Provide the [x, y] coordinate of the cell's center where the given text is located.  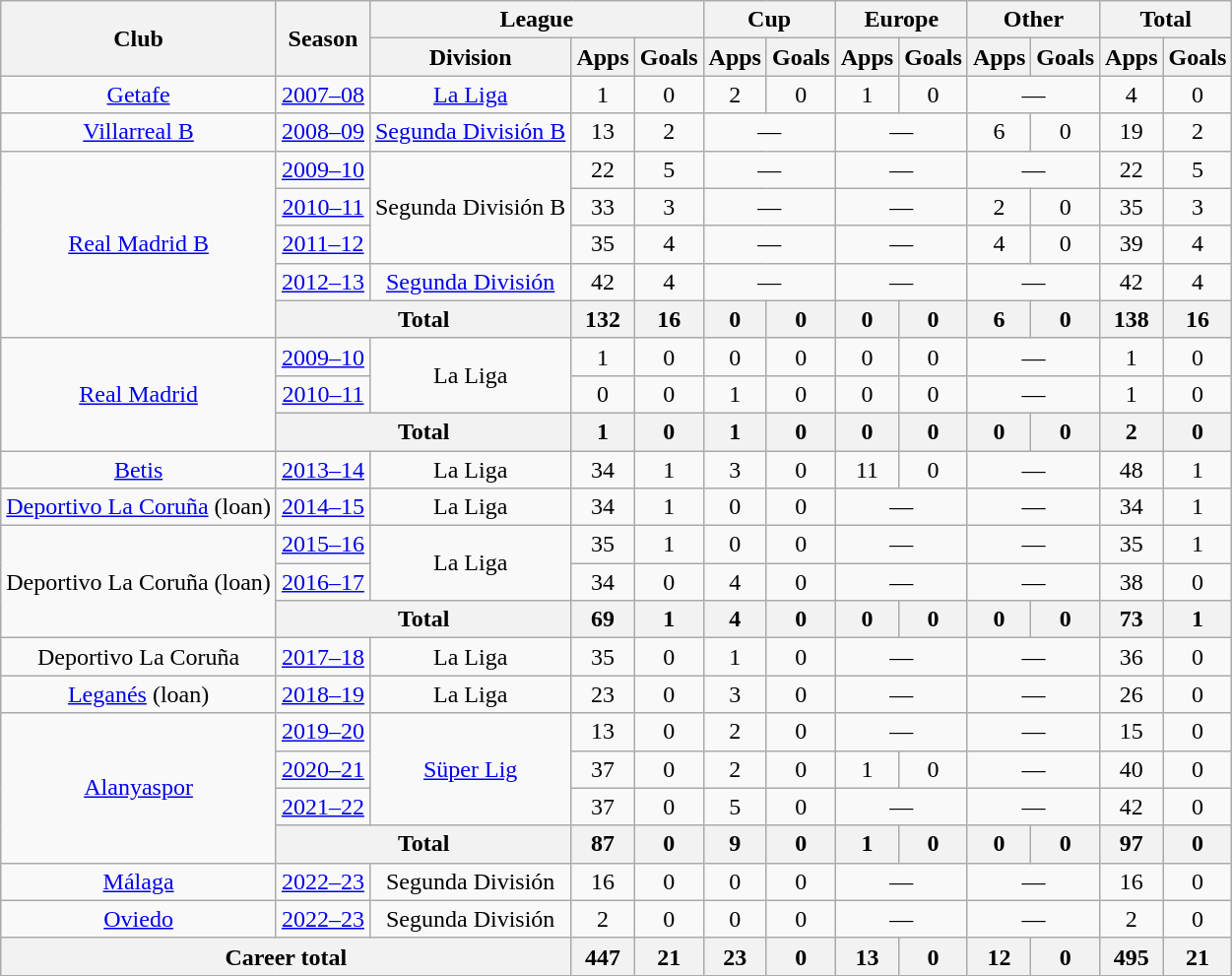
Career total [286, 956]
2007–08 [323, 95]
12 [999, 956]
Deportivo La Coruña [139, 657]
132 [603, 319]
38 [1132, 582]
15 [1132, 732]
2019–20 [323, 732]
Leganés (loan) [139, 694]
87 [603, 844]
Málaga [139, 881]
Alanyaspor [139, 788]
2014–15 [323, 507]
Süper Lig [470, 769]
26 [1132, 694]
447 [603, 956]
19 [1132, 132]
Real Madrid B [139, 244]
Club [139, 38]
11 [867, 470]
495 [1132, 956]
48 [1132, 470]
2017–18 [323, 657]
Getafe [139, 95]
36 [1132, 657]
2020–21 [323, 769]
73 [1132, 619]
Europe [901, 20]
League [536, 20]
Real Madrid [139, 394]
Division [470, 57]
9 [735, 844]
2013–14 [323, 470]
2011–12 [323, 244]
33 [603, 207]
2018–19 [323, 694]
Cup [769, 20]
2021–22 [323, 807]
69 [603, 619]
39 [1132, 244]
97 [1132, 844]
Oviedo [139, 919]
138 [1132, 319]
Other [1033, 20]
2016–17 [323, 582]
Villarreal B [139, 132]
2008–09 [323, 132]
Betis [139, 470]
2012–13 [323, 282]
2015–16 [323, 545]
40 [1132, 769]
Season [323, 38]
